Search for the cell housing the specified text and yield its [x, y] center coordinate. 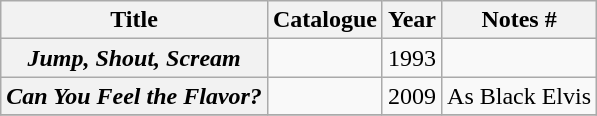
As Black Elvis [520, 96]
Catalogue [324, 20]
Jump, Shout, Scream [134, 58]
2009 [412, 96]
Can You Feel the Flavor? [134, 96]
1993 [412, 58]
Year [412, 20]
Title [134, 20]
Notes # [520, 20]
